For the text-containing cell, return its midpoint in (x, y) coordinate format. 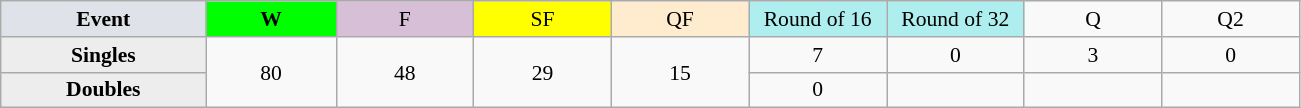
QF (680, 19)
Doubles (104, 90)
80 (271, 72)
7 (818, 55)
Event (104, 19)
F (405, 19)
15 (680, 72)
29 (543, 72)
3 (1093, 55)
48 (405, 72)
SF (543, 19)
W (271, 19)
Round of 32 (955, 19)
Round of 16 (818, 19)
Singles (104, 55)
Q (1093, 19)
Q2 (1231, 19)
